Detect which cell encompasses the target text, then output its (x, y) center coordinate. 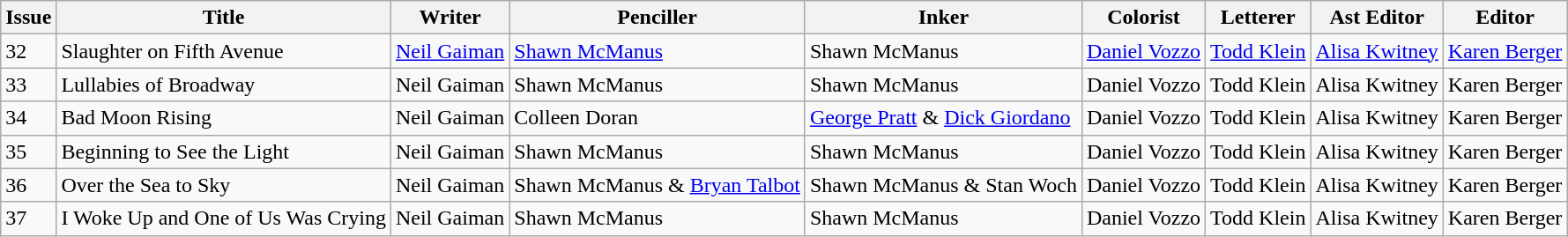
Over the Sea to Sky (224, 185)
Colorist (1143, 18)
32 (28, 51)
Slaughter on Fifth Avenue (224, 51)
Shawn McManus & Bryan Talbot (658, 185)
36 (28, 185)
Colleen Doran (658, 118)
Penciller (658, 18)
Lullabies of Broadway (224, 85)
Editor (1505, 18)
Title (224, 18)
Letterer (1259, 18)
Beginning to See the Light (224, 152)
Bad Moon Rising (224, 118)
Ast Editor (1377, 18)
33 (28, 85)
I Woke Up and One of Us Was Crying (224, 218)
34 (28, 118)
Writer (450, 18)
Shawn McManus & Stan Woch (943, 185)
George Pratt & Dick Giordano (943, 118)
37 (28, 218)
35 (28, 152)
Inker (943, 18)
Issue (28, 18)
